Locate the cell with the specified text and output its [X, Y] center coordinate. 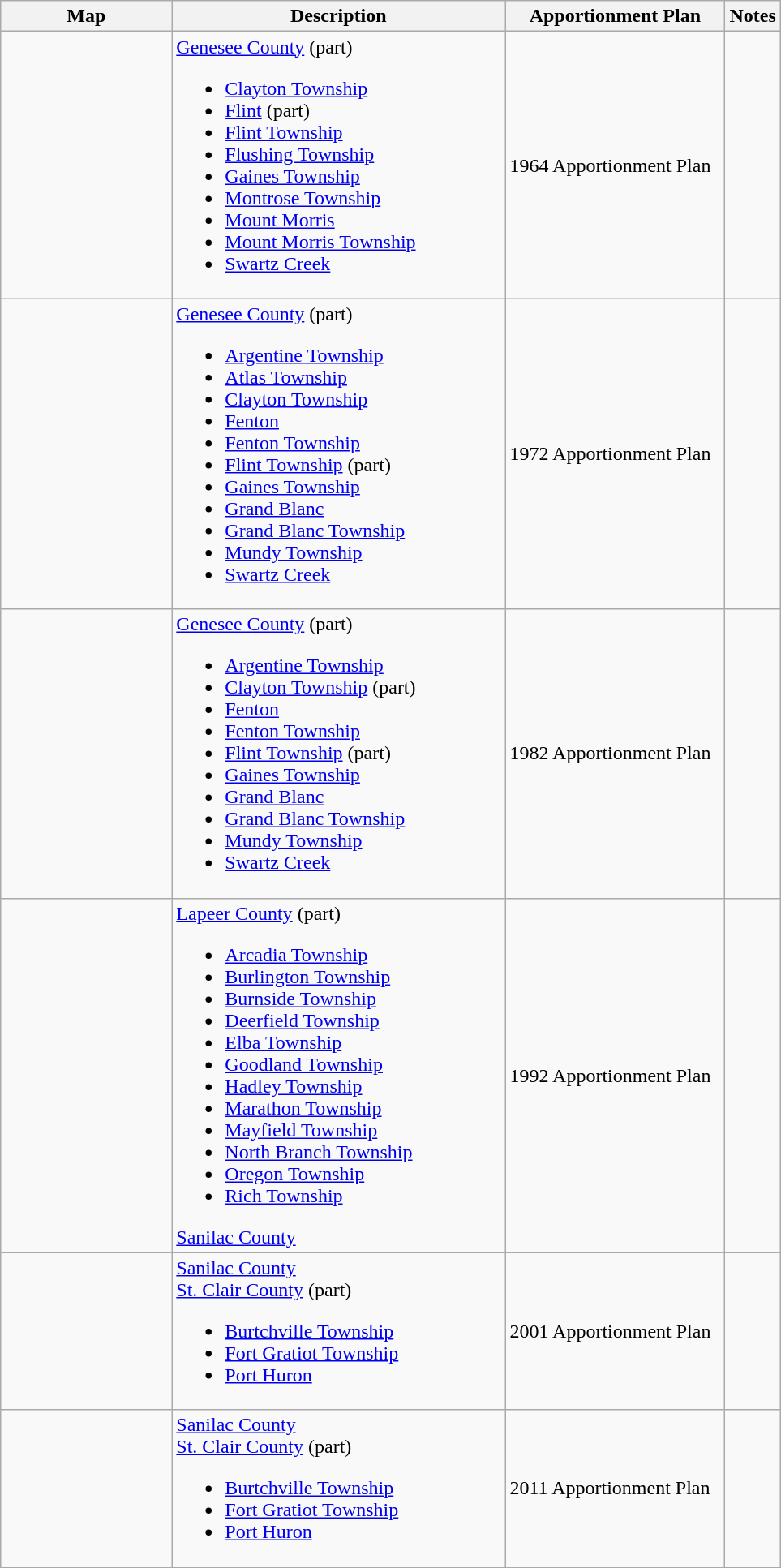
1982 Apportionment Plan [615, 754]
Description [339, 16]
Notes [753, 16]
1992 Apportionment Plan [615, 1076]
1964 Apportionment Plan [615, 165]
Apportionment Plan [615, 16]
2001 Apportionment Plan [615, 1331]
1972 Apportionment Plan [615, 454]
2011 Apportionment Plan [615, 1489]
Map [86, 16]
